Determine the [x, y] coordinate at the center of the cell enclosing the given text.  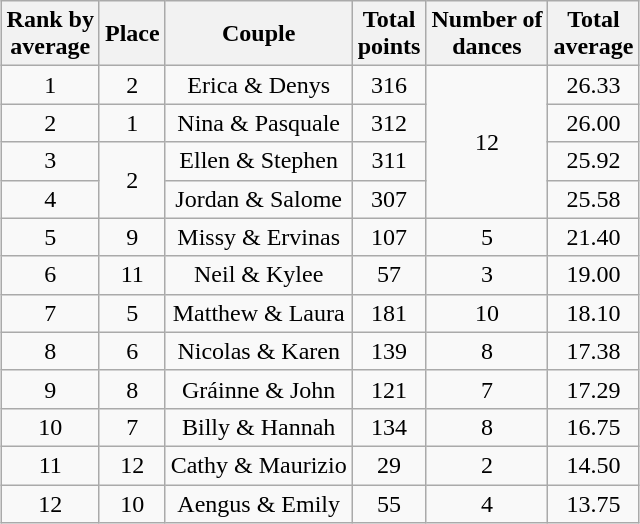
139 [389, 351]
Aengus & Emily [258, 503]
29 [389, 465]
25.92 [594, 161]
19.00 [594, 275]
181 [389, 313]
134 [389, 427]
Gráinne & John [258, 389]
17.29 [594, 389]
Nina & Pasquale [258, 123]
Billy & Hannah [258, 427]
16.75 [594, 427]
307 [389, 199]
25.58 [594, 199]
57 [389, 275]
Missy & Ervinas [258, 237]
Rank byaverage [50, 34]
Ellen & Stephen [258, 161]
121 [389, 389]
107 [389, 237]
14.50 [594, 465]
Cathy & Maurizio [258, 465]
21.40 [594, 237]
Totalpoints [389, 34]
26.33 [594, 85]
55 [389, 503]
Matthew & Laura [258, 313]
17.38 [594, 351]
316 [389, 85]
Number ofdances [487, 34]
Erica & Denys [258, 85]
312 [389, 123]
Couple [258, 34]
Jordan & Salome [258, 199]
26.00 [594, 123]
311 [389, 161]
18.10 [594, 313]
13.75 [594, 503]
Neil & Kylee [258, 275]
Place [132, 34]
Nicolas & Karen [258, 351]
Totalaverage [594, 34]
